Provide the (x, y) coordinate of the cell's center where the given text is located.  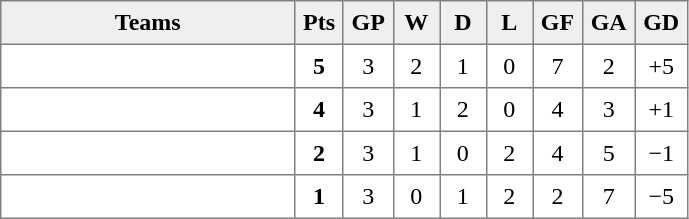
−5 (661, 197)
D (463, 23)
L (509, 23)
Teams (148, 23)
W (416, 23)
−1 (661, 153)
Pts (319, 23)
+5 (661, 66)
GA (608, 23)
GD (661, 23)
GP (368, 23)
+1 (661, 110)
GF (558, 23)
